Return [x, y] of the center of cell containing provided text 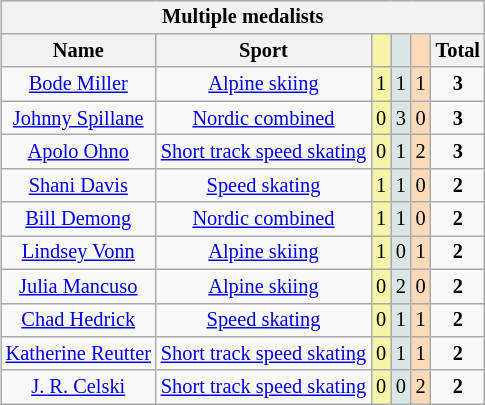
Total [458, 51]
Apolo Ohno [78, 152]
Julia Mancuso [78, 286]
Name [78, 51]
J. R. Celski [78, 387]
Sport [264, 51]
Bode Miller [78, 84]
Chad Hedrick [78, 320]
Bill Demong [78, 219]
Multiple medalists [243, 17]
Shani Davis [78, 185]
Johnny Spillane [78, 118]
Lindsey Vonn [78, 253]
Katherine Reutter [78, 354]
